Detect which cell encompasses the target text, then output its (X, Y) center coordinate. 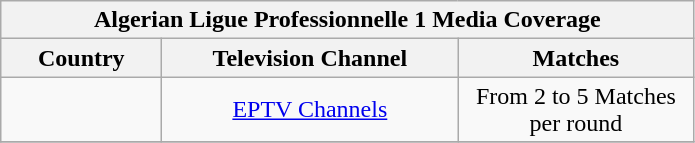
From 2 to 5 Matches per round (576, 110)
Algerian Ligue Professionnelle 1 Media Coverage (348, 20)
Country (82, 58)
Television Channel (310, 58)
Matches (576, 58)
EPTV Channels (310, 110)
